Return the (X, Y) coordinate for the center point of the cell that contains the specified text.  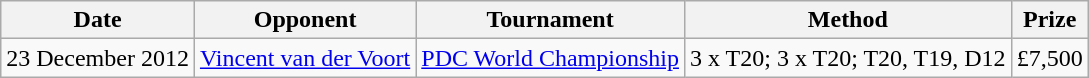
Date (98, 20)
Opponent (304, 20)
3 x T20; 3 x T20; T20, T19, D12 (848, 58)
£7,500 (1050, 58)
Prize (1050, 20)
Tournament (550, 20)
PDC World Championship (550, 58)
Vincent van der Voort (304, 58)
23 December 2012 (98, 58)
Method (848, 20)
